Return (X, Y) of the center of cell containing provided text 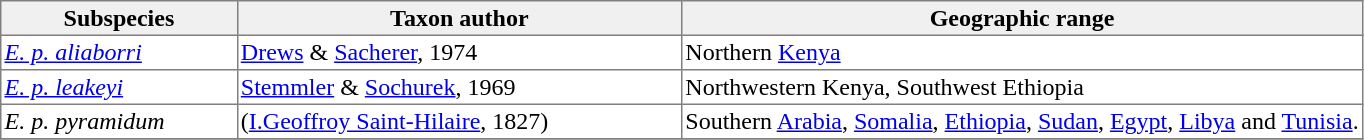
Subspecies (119, 18)
E. p. pyramidum (119, 121)
Geographic range (1022, 18)
E. p. aliaborri (119, 52)
E. p. leakeyi (119, 87)
Taxon author (459, 18)
Southern Arabia, Somalia, Ethiopia, Sudan, Egypt, Libya and Tunisia. (1022, 121)
(I.Geoffroy Saint-Hilaire, 1827) (459, 121)
Northern Kenya (1022, 52)
Northwestern Kenya, Southwest Ethiopia (1022, 87)
Drews & Sacherer, 1974 (459, 52)
Stemmler & Sochurek, 1969 (459, 87)
